Output the [X, Y] coordinate of the center of the cell containing the given text.  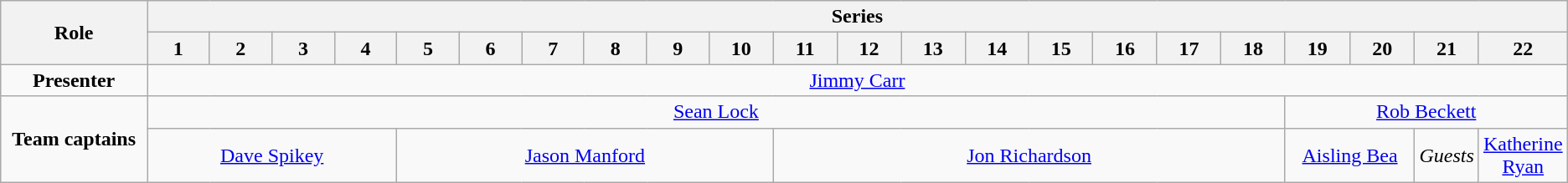
Jason Manford [585, 155]
Presenter [74, 80]
4 [365, 48]
Role [74, 33]
16 [1125, 48]
15 [1060, 48]
19 [1317, 48]
11 [805, 48]
Jimmy Carr [858, 80]
Jon Richardson [1029, 155]
10 [741, 48]
6 [491, 48]
Rob Beckett [1426, 112]
9 [678, 48]
1 [179, 48]
12 [869, 48]
2 [241, 48]
Aisling Bea [1350, 155]
Team captains [74, 139]
20 [1382, 48]
3 [303, 48]
18 [1253, 48]
5 [429, 48]
Sean Lock [717, 112]
21 [1447, 48]
Series [858, 17]
8 [615, 48]
Guests [1447, 155]
13 [933, 48]
Katherine Ryan [1523, 155]
7 [553, 48]
17 [1189, 48]
22 [1523, 48]
Dave Spikey [272, 155]
14 [997, 48]
